Output the (x, y) coordinate of the center of the cell containing the given text.  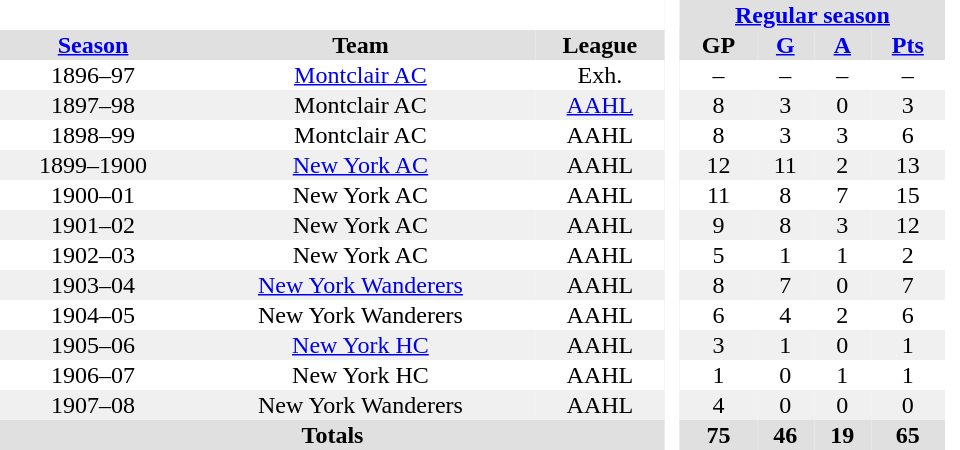
65 (908, 435)
1899–1900 (93, 165)
1906–07 (93, 375)
Team (360, 45)
1898–99 (93, 135)
15 (908, 195)
Totals (332, 435)
Regular season (812, 15)
G (786, 45)
A (842, 45)
9 (718, 225)
1904–05 (93, 315)
League (600, 45)
46 (786, 435)
1907–08 (93, 405)
1897–98 (93, 105)
Season (93, 45)
1900–01 (93, 195)
1901–02 (93, 225)
GP (718, 45)
Exh. (600, 75)
5 (718, 255)
75 (718, 435)
1896–97 (93, 75)
Pts (908, 45)
19 (842, 435)
1905–06 (93, 345)
1903–04 (93, 285)
1902–03 (93, 255)
13 (908, 165)
